From the cell containing the given text, extract its center point as (X, Y) coordinate. 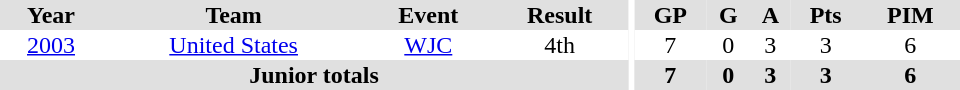
PIM (910, 15)
Junior totals (314, 75)
A (770, 15)
2003 (51, 45)
Pts (826, 15)
G (728, 15)
Event (428, 15)
WJC (428, 45)
Result (560, 15)
Team (234, 15)
4th (560, 45)
United States (234, 45)
Year (51, 15)
GP (670, 15)
